Provide the (X, Y) coordinate of the cell's center where the given text is located.  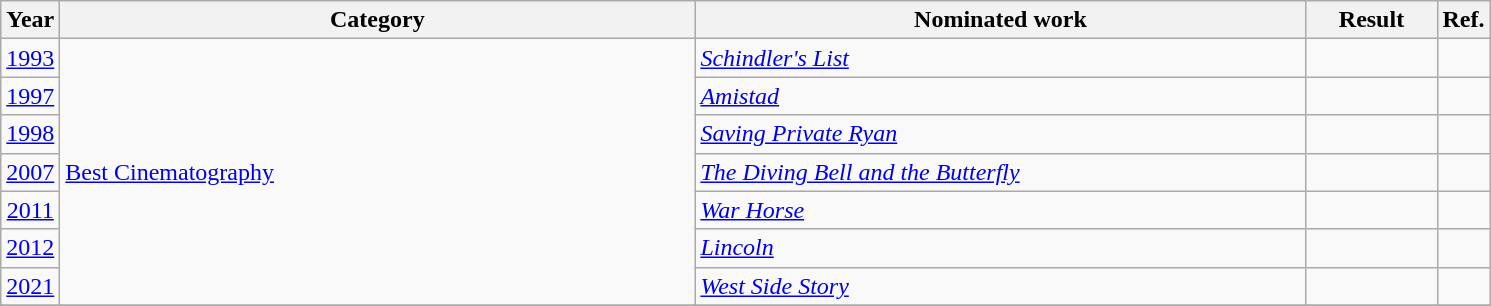
2021 (30, 286)
Lincoln (1000, 248)
1997 (30, 96)
Category (378, 20)
Year (30, 20)
Amistad (1000, 96)
2012 (30, 248)
1993 (30, 58)
Result (1372, 20)
Nominated work (1000, 20)
Best Cinematography (378, 172)
The Diving Bell and the Butterfly (1000, 172)
1998 (30, 134)
War Horse (1000, 210)
Schindler's List (1000, 58)
2011 (30, 210)
West Side Story (1000, 286)
Saving Private Ryan (1000, 134)
Ref. (1464, 20)
2007 (30, 172)
